Capture the cell that displays the provided text and extract its [x, y] central coordinate. 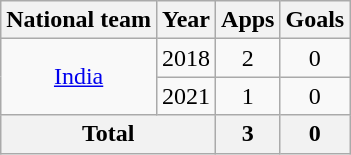
Goals [315, 20]
Year [186, 20]
2 [248, 58]
1 [248, 96]
3 [248, 134]
Apps [248, 20]
2021 [186, 96]
2018 [186, 58]
India [79, 77]
Total [108, 134]
National team [79, 20]
